Return [X, Y] of the center of cell containing provided text 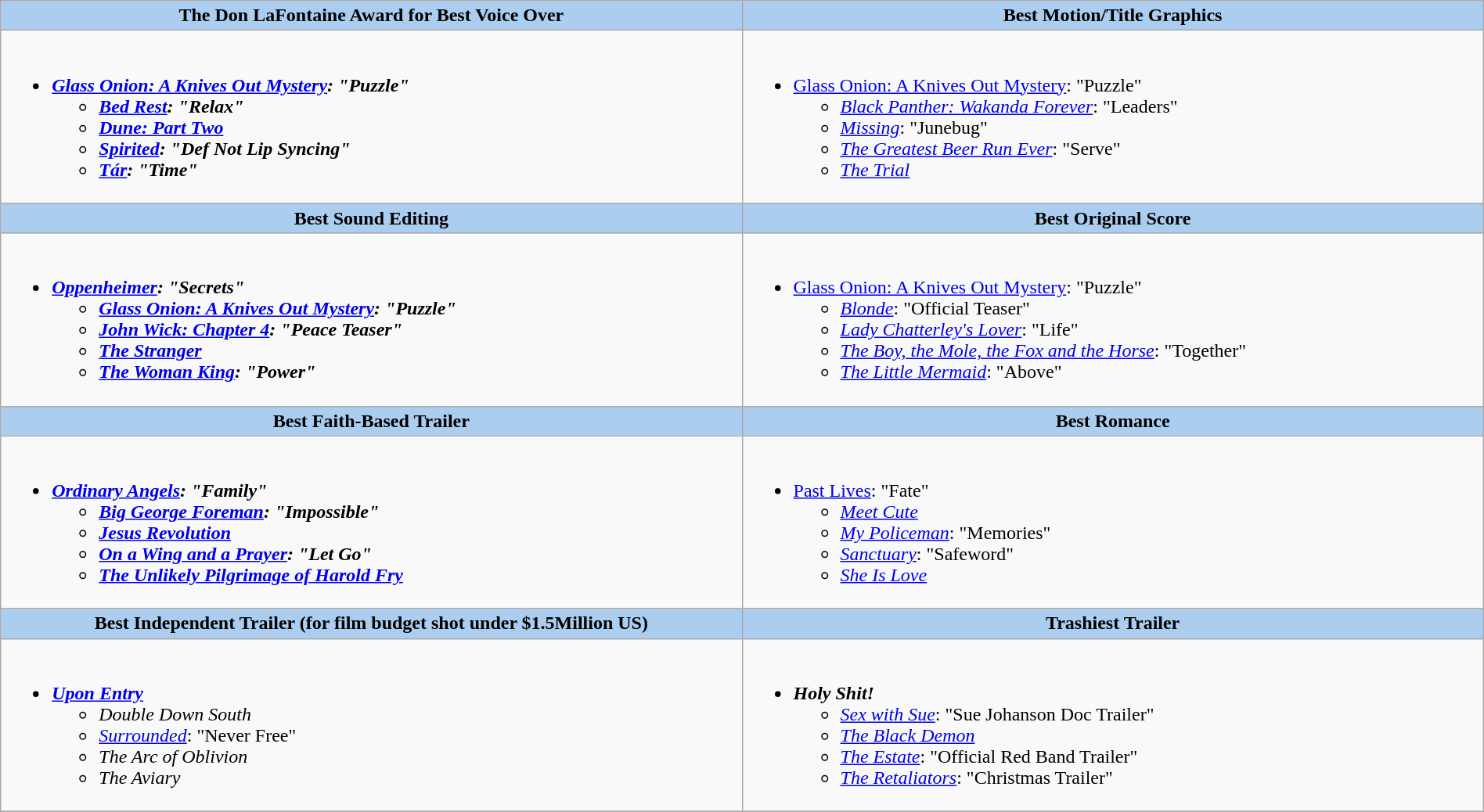
Glass Onion: A Knives Out Mystery: "Puzzle"Black Panther: Wakanda Forever: "Leaders"Missing: "Junebug"The Greatest Beer Run Ever: "Serve"The Trial [1113, 117]
Best Independent Trailer (for film budget shot under $1.5Million US) [371, 623]
Upon EntryDouble Down SouthSurrounded: "Never Free"The Arc of OblivionThe Aviary [371, 724]
Best Original Score [1113, 218]
The Don LaFontaine Award for Best Voice Over [371, 16]
Best Romance [1113, 421]
Best Motion/Title Graphics [1113, 16]
Past Lives: "Fate"Meet CuteMy Policeman: "Memories"Sanctuary: "Safeword"She Is Love [1113, 523]
Best Faith-Based Trailer [371, 421]
Oppenheimer: "Secrets"Glass Onion: A Knives Out Mystery: "Puzzle"John Wick: Chapter 4: "Peace Teaser"The StrangerThe Woman King: "Power" [371, 319]
Glass Onion: A Knives Out Mystery: "Puzzle"Bed Rest: "Relax"Dune: Part TwoSpirited: "Def Not Lip Syncing"Tár: "Time" [371, 117]
Best Sound Editing [371, 218]
Holy Shit!Sex with Sue: "Sue Johanson Doc Trailer"The Black DemonThe Estate: "Official Red Band Trailer"The Retaliators: "Christmas Trailer" [1113, 724]
Ordinary Angels: "Family"Big George Foreman: "Impossible"Jesus RevolutionOn a Wing and a Prayer: "Let Go"The Unlikely Pilgrimage of Harold Fry [371, 523]
Trashiest Trailer [1113, 623]
